Return (x, y) of the center of cell containing provided text 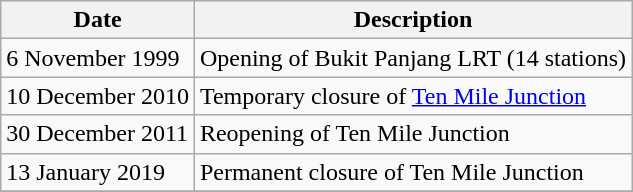
Temporary closure of Ten Mile Junction (412, 96)
Permanent closure of Ten Mile Junction (412, 172)
13 January 2019 (98, 172)
Description (412, 20)
Opening of Bukit Panjang LRT (14 stations) (412, 58)
10 December 2010 (98, 96)
Date (98, 20)
Reopening of Ten Mile Junction (412, 134)
30 December 2011 (98, 134)
6 November 1999 (98, 58)
